Return the (X, Y) coordinate for the center point of the cell that contains the specified text.  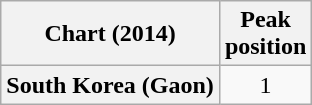
Peakposition (265, 34)
South Korea (Gaon) (110, 85)
1 (265, 85)
Chart (2014) (110, 34)
